Determine the (X, Y) coordinate at the center of the cell enclosing the given text.  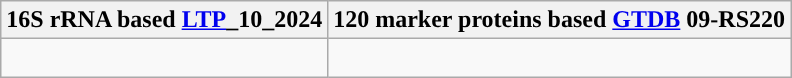
120 marker proteins based GTDB 09-RS220 (560, 20)
16S rRNA based LTP_10_2024 (164, 20)
